Identify which cell holds the provided text, then report its (x, y) central coordinate. 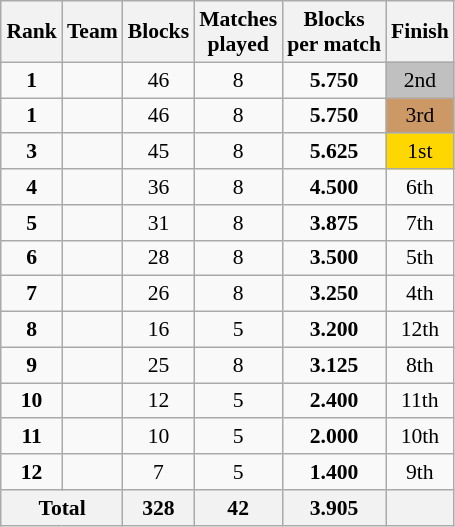
6th (420, 187)
42 (238, 508)
11 (32, 437)
3 (32, 152)
3.125 (334, 365)
10th (420, 437)
4.500 (334, 187)
12th (420, 330)
45 (158, 152)
16 (158, 330)
3.200 (334, 330)
36 (158, 187)
3.500 (334, 258)
Rank (32, 32)
1st (420, 152)
Blocksper match (334, 32)
Blocks (158, 32)
8th (420, 365)
9 (32, 365)
5.625 (334, 152)
Total (62, 508)
1.400 (334, 472)
3.875 (334, 223)
4th (420, 294)
11th (420, 401)
5th (420, 258)
328 (158, 508)
Matchesplayed (238, 32)
28 (158, 258)
31 (158, 223)
2.400 (334, 401)
9th (420, 472)
4 (32, 187)
3.250 (334, 294)
2nd (420, 80)
Finish (420, 32)
3.905 (334, 508)
3rd (420, 116)
Team (92, 32)
26 (158, 294)
6 (32, 258)
2.000 (334, 437)
7th (420, 223)
25 (158, 365)
